Extract the [x, y] coordinate from the center of the cell holding the provided text.  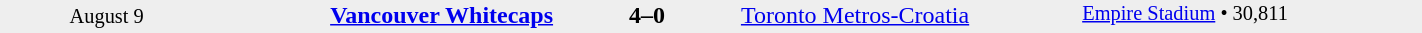
Toronto Metros-Croatia [910, 15]
August 9 [106, 16]
Vancouver Whitecaps [384, 15]
4–0 [648, 15]
Empire Stadium • 30,811 [1252, 16]
